Identify which cell holds the provided text, then report its (x, y) central coordinate. 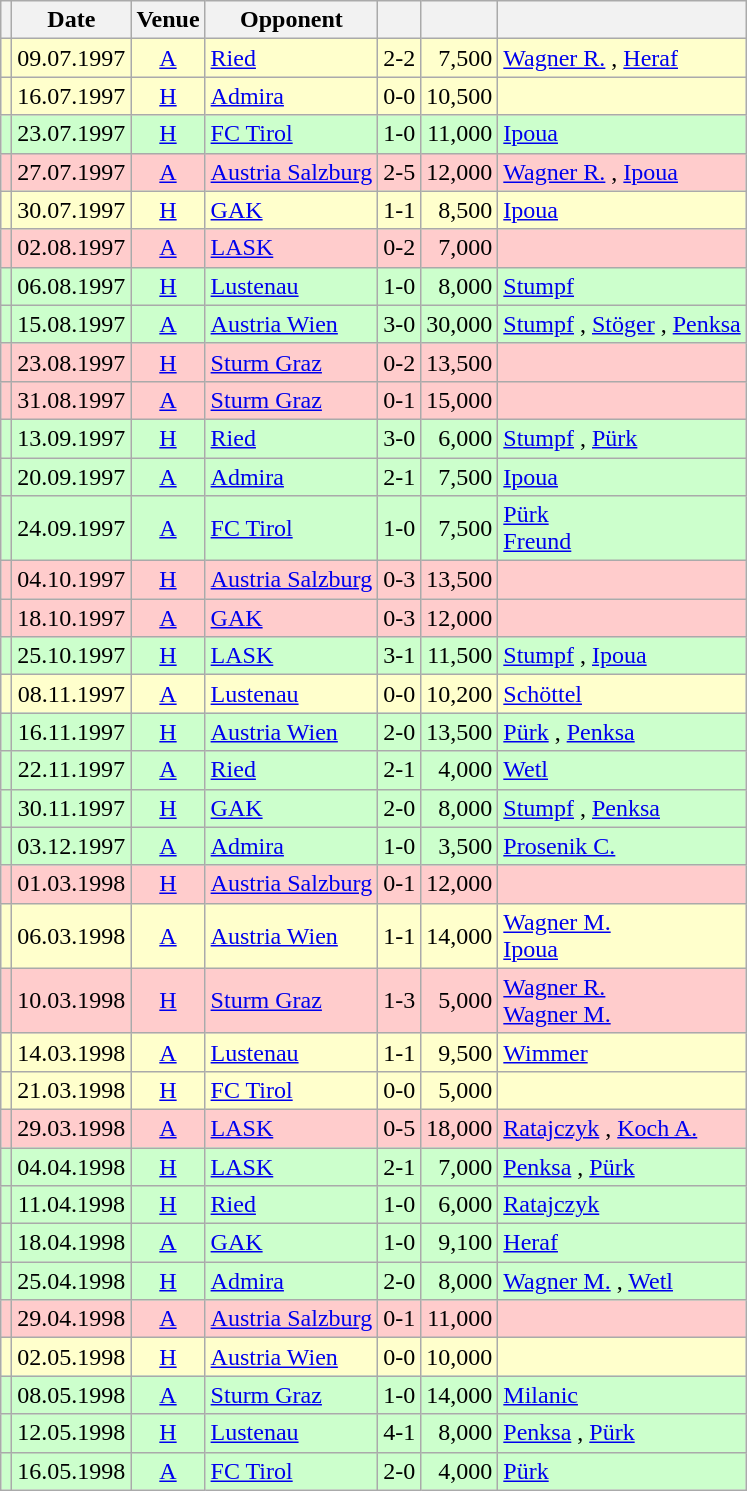
9,100 (460, 1243)
Wetl (622, 770)
29.03.1998 (72, 1128)
3,500 (460, 846)
11,500 (460, 656)
8,500 (460, 210)
15.08.1997 (72, 324)
Wagner M. , Wetl (622, 1281)
09.07.1997 (72, 58)
Stumpf , Penksa (622, 808)
Milanic (622, 1395)
1-3 (400, 1000)
Schöttel (622, 694)
01.03.1998 (72, 884)
Pürk , Penksa (622, 732)
14.03.1998 (72, 1052)
23.07.1997 (72, 134)
18.04.1998 (72, 1243)
13.09.1997 (72, 438)
0-5 (400, 1128)
22.11.1997 (72, 770)
30.07.1997 (72, 210)
06.03.1998 (72, 936)
Prosenik C. (622, 846)
10,200 (460, 694)
4-1 (400, 1433)
Stumpf , Stöger , Penksa (622, 324)
31.08.1997 (72, 400)
23.08.1997 (72, 362)
04.10.1997 (72, 580)
Opponent (292, 20)
16.07.1997 (72, 96)
25.04.1998 (72, 1281)
Wimmer (622, 1052)
Stumpf , Ipoua (622, 656)
Stumpf , Pürk (622, 438)
Date (72, 20)
2-5 (400, 172)
9,500 (460, 1052)
Pürk (622, 1471)
3-1 (400, 656)
30,000 (460, 324)
08.11.1997 (72, 694)
11.04.1998 (72, 1205)
18.10.1997 (72, 618)
25.10.1997 (72, 656)
02.05.1998 (72, 1357)
Ratajczyk (622, 1205)
Heraf (622, 1243)
03.12.1997 (72, 846)
04.04.1998 (72, 1167)
12.05.1998 (72, 1433)
Pürk Freund (622, 528)
16.11.1997 (72, 732)
06.08.1997 (72, 286)
2-2 (400, 58)
Ratajczyk , Koch A. (622, 1128)
21.03.1998 (72, 1090)
10.03.1998 (72, 1000)
10,000 (460, 1357)
29.04.1998 (72, 1319)
20.09.1997 (72, 477)
24.09.1997 (72, 528)
Wagner M. Ipoua (622, 936)
18,000 (460, 1128)
27.07.1997 (72, 172)
Wagner R. , Heraf (622, 58)
Stumpf (622, 286)
Wagner R. Wagner M. (622, 1000)
08.05.1998 (72, 1395)
15,000 (460, 400)
16.05.1998 (72, 1471)
30.11.1997 (72, 808)
Wagner R. , Ipoua (622, 172)
10,500 (460, 96)
02.08.1997 (72, 248)
Venue (168, 20)
